Return (X, Y) of the center of cell containing provided text 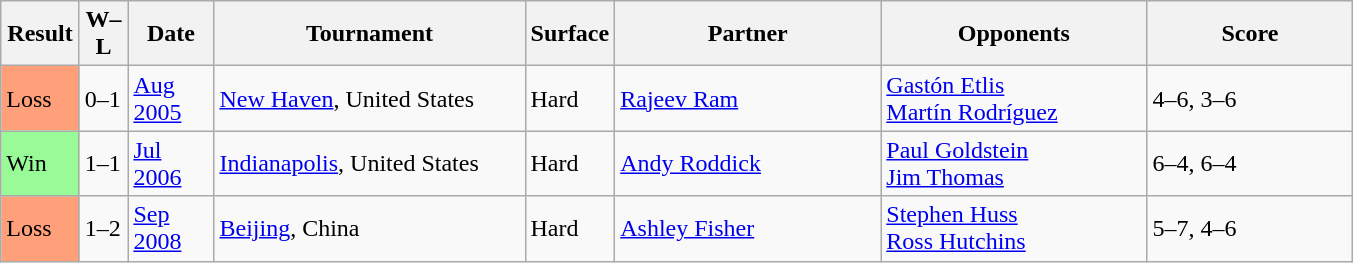
New Haven, United States (370, 98)
1–2 (104, 228)
Opponents (1014, 34)
Gastón Etlis Martín Rodríguez (1014, 98)
Sep 2008 (171, 228)
Win (40, 164)
W–L (104, 34)
Score (1250, 34)
Indianapolis, United States (370, 164)
Aug 2005 (171, 98)
Partner (748, 34)
5–7, 4–6 (1250, 228)
4–6, 3–6 (1250, 98)
6–4, 6–4 (1250, 164)
Surface (570, 34)
Paul Goldstein Jim Thomas (1014, 164)
Rajeev Ram (748, 98)
Ashley Fisher (748, 228)
Result (40, 34)
Beijing, China (370, 228)
Stephen Huss Ross Hutchins (1014, 228)
1–1 (104, 164)
Andy Roddick (748, 164)
0–1 (104, 98)
Tournament (370, 34)
Date (171, 34)
Jul 2006 (171, 164)
